Determine the (X, Y) coordinate at the center of the cell enclosing the given text.  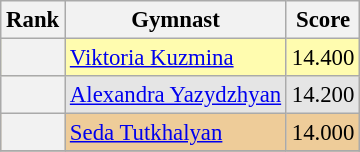
14.200 (322, 95)
Alexandra Yazydzhyan (176, 95)
Rank (33, 20)
Seda Tutkhalyan (176, 133)
Viktoria Kuzmina (176, 58)
Gymnast (176, 20)
Score (322, 20)
14.000 (322, 133)
14.400 (322, 58)
